Provide the [X, Y] coordinate of the cell's center where the given text is located.  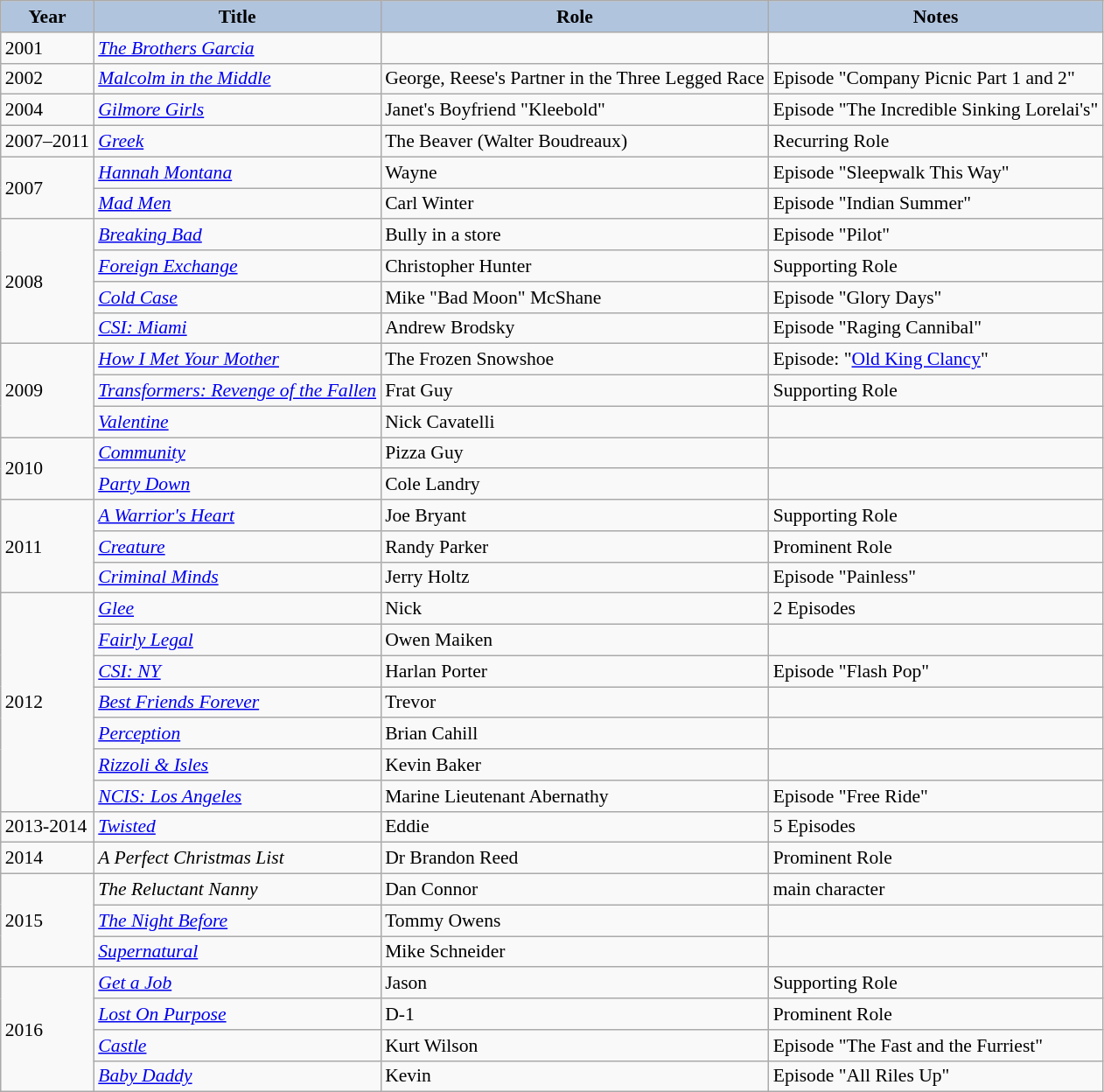
2011 [47, 546]
Bully in a store [575, 235]
Malcolm in the Middle [237, 79]
Creature [237, 547]
2004 [47, 110]
Jason [575, 983]
Recurring Role [936, 142]
Episode "All Riles Up" [936, 1076]
2008 [47, 282]
Episode "Indian Summer" [936, 204]
Cold Case [237, 297]
Get a Job [237, 983]
Hannah Montana [237, 172]
Episode "Glory Days" [936, 297]
Twisted [237, 827]
George, Reese's Partner in the Three Legged Race [575, 79]
Gilmore Girls [237, 110]
2 Episodes [936, 609]
Notes [936, 17]
2007 [47, 187]
Owen Maiken [575, 640]
Kevin [575, 1076]
Dr Brandon Reed [575, 858]
Fairly Legal [237, 640]
2015 [47, 920]
2001 [47, 48]
Lost On Purpose [237, 1014]
The Night Before [237, 920]
Christopher Hunter [575, 266]
Mike "Bad Moon" McShane [575, 297]
The Frozen Snowshoe [575, 360]
Title [237, 17]
Tommy Owens [575, 920]
Party Down [237, 485]
Eddie [575, 827]
Jerry Holtz [575, 577]
CSI: Miami [237, 328]
Mad Men [237, 204]
Episode "The Fast and the Furriest" [936, 1046]
Pizza Guy [575, 453]
Episode "Raging Cannibal" [936, 328]
Carl Winter [575, 204]
Glee [237, 609]
NCIS: Los Angeles [237, 796]
2014 [47, 858]
Role [575, 17]
A Perfect Christmas List [237, 858]
2010 [47, 469]
Wayne [575, 172]
Foreign Exchange [237, 266]
2016 [47, 1030]
5 Episodes [936, 827]
2012 [47, 702]
Breaking Bad [237, 235]
Trevor [575, 703]
Rizzoli & Isles [237, 765]
A Warrior's Heart [237, 515]
Criminal Minds [237, 577]
Baby Daddy [237, 1076]
2002 [47, 79]
Episode "The Incredible Sinking Lorelai's" [936, 110]
2009 [47, 390]
main character [936, 890]
Kevin Baker [575, 765]
Valentine [237, 422]
Community [237, 453]
Best Friends Forever [237, 703]
Kurt Wilson [575, 1046]
Greek [237, 142]
The Beaver (Walter Boudreaux) [575, 142]
Episode "Pilot" [936, 235]
Cole Landry [575, 485]
How I Met Your Mother [237, 360]
2013-2014 [47, 827]
Harlan Porter [575, 671]
Dan Connor [575, 890]
Andrew Brodsky [575, 328]
Supernatural [237, 952]
Episode "Company Picnic Part 1 and 2" [936, 79]
D-1 [575, 1014]
Joe Bryant [575, 515]
Nick Cavatelli [575, 422]
Mike Schneider [575, 952]
The Reluctant Nanny [237, 890]
Castle [237, 1046]
Episode "Free Ride" [936, 796]
Marine Lieutenant Abernathy [575, 796]
Episode "Painless" [936, 577]
Perception [237, 734]
2007–2011 [47, 142]
Randy Parker [575, 547]
Frat Guy [575, 391]
The Brothers Garcia [237, 48]
Janet's Boyfriend "Kleebold" [575, 110]
Episode "Flash Pop" [936, 671]
Nick [575, 609]
Episode "Sleepwalk This Way" [936, 172]
Transformers: Revenge of the Fallen [237, 391]
Episode: "Old King Clancy" [936, 360]
CSI: NY [237, 671]
Brian Cahill [575, 734]
Year [47, 17]
